Return [X, Y] of the center of cell containing provided text 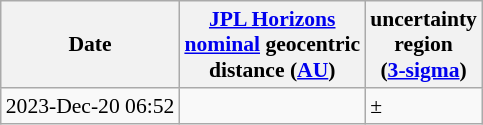
± [424, 106]
2023-Dec-20 06:52 [90, 106]
JPL Horizonsnominal geocentricdistance (AU) [272, 44]
uncertaintyregion(3-sigma) [424, 44]
Date [90, 44]
